Capture the cell that displays the provided text and extract its [x, y] central coordinate. 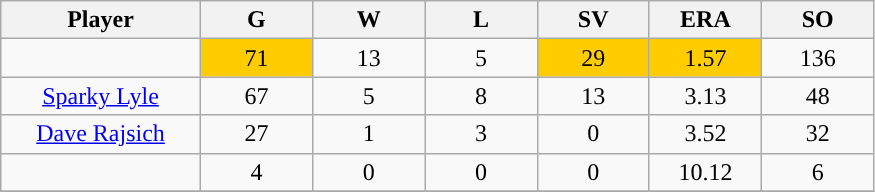
3 [481, 134]
SO [818, 20]
3.13 [705, 96]
ERA [705, 20]
27 [256, 134]
W [369, 20]
48 [818, 96]
1.57 [705, 58]
71 [256, 58]
136 [818, 58]
G [256, 20]
29 [593, 58]
Player [101, 20]
1 [369, 134]
32 [818, 134]
SV [593, 20]
8 [481, 96]
10.12 [705, 172]
L [481, 20]
3.52 [705, 134]
4 [256, 172]
67 [256, 96]
6 [818, 172]
Sparky Lyle [101, 96]
Dave Rajsich [101, 134]
